For the text-containing cell, return its midpoint in (x, y) coordinate format. 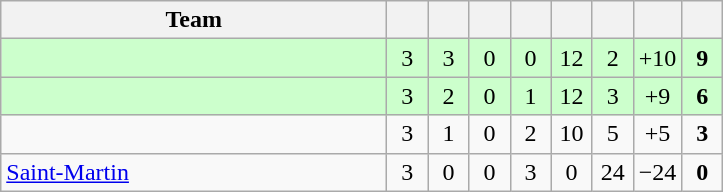
24 (612, 172)
Saint-Martin (194, 172)
−24 (658, 172)
+5 (658, 134)
+9 (658, 96)
Team (194, 20)
9 (702, 58)
6 (702, 96)
+10 (658, 58)
10 (572, 134)
5 (612, 134)
